Pinpoint the cell where the given text exists, returning its [x, y] midpoint coordinate. 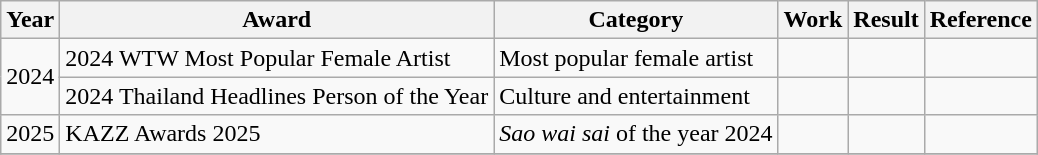
Award [277, 20]
2024 WTW Most Popular Female Artist [277, 58]
KAZZ Awards 2025 [277, 134]
Year [30, 20]
Category [636, 20]
Result [886, 20]
2025 [30, 134]
2024 Thailand Headlines Person of the Year [277, 96]
Work [813, 20]
Culture and entertainment [636, 96]
Sao wai sai of the year 2024 [636, 134]
2024 [30, 77]
Most popular female artist [636, 58]
Reference [980, 20]
